Return [X, Y] of the center of cell containing provided text 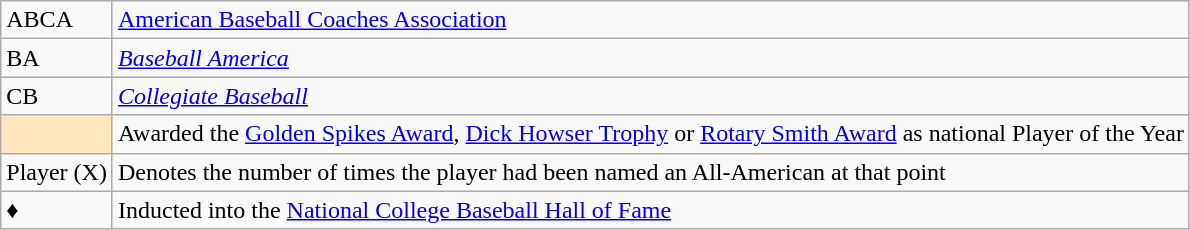
Collegiate Baseball [650, 96]
♦ [57, 210]
Awarded the Golden Spikes Award, Dick Howser Trophy or Rotary Smith Award as national Player of the Year [650, 134]
Denotes the number of times the player had been named an All-American at that point [650, 172]
CB [57, 96]
BA [57, 58]
American Baseball Coaches Association [650, 20]
Player (X) [57, 172]
Inducted into the National College Baseball Hall of Fame [650, 210]
Baseball America [650, 58]
ABCA [57, 20]
